Find where the given text appears and provide that cell's center as [x, y] coordinate. 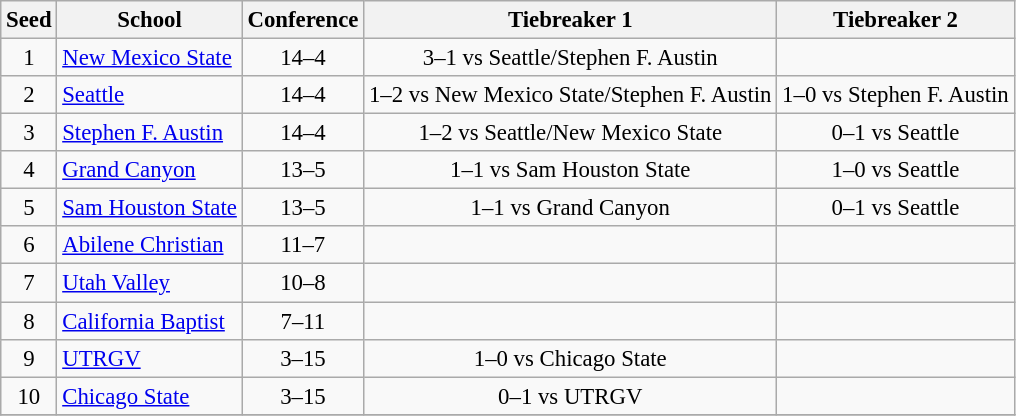
UTRGV [150, 358]
2 [29, 95]
Sam Houston State [150, 208]
9 [29, 358]
1–1 vs Grand Canyon [570, 208]
5 [29, 208]
10–8 [303, 283]
1–2 vs New Mexico State/Stephen F. Austin [570, 95]
Tiebreaker 1 [570, 20]
1–1 vs Sam Houston State [570, 170]
7–11 [303, 321]
3–1 vs Seattle/Stephen F. Austin [570, 58]
1 [29, 58]
3 [29, 133]
0–1 vs UTRGV [570, 396]
Chicago State [150, 396]
School [150, 20]
Abilene Christian [150, 245]
10 [29, 396]
8 [29, 321]
7 [29, 283]
New Mexico State [150, 58]
Tiebreaker 2 [896, 20]
California Baptist [150, 321]
1–2 vs Seattle/New Mexico State [570, 133]
Conference [303, 20]
1–0 vs Seattle [896, 170]
1–0 vs Stephen F. Austin [896, 95]
Stephen F. Austin [150, 133]
Grand Canyon [150, 170]
4 [29, 170]
Seattle [150, 95]
Utah Valley [150, 283]
Seed [29, 20]
11–7 [303, 245]
1–0 vs Chicago State [570, 358]
6 [29, 245]
